Return [X, Y] of the center of cell containing provided text 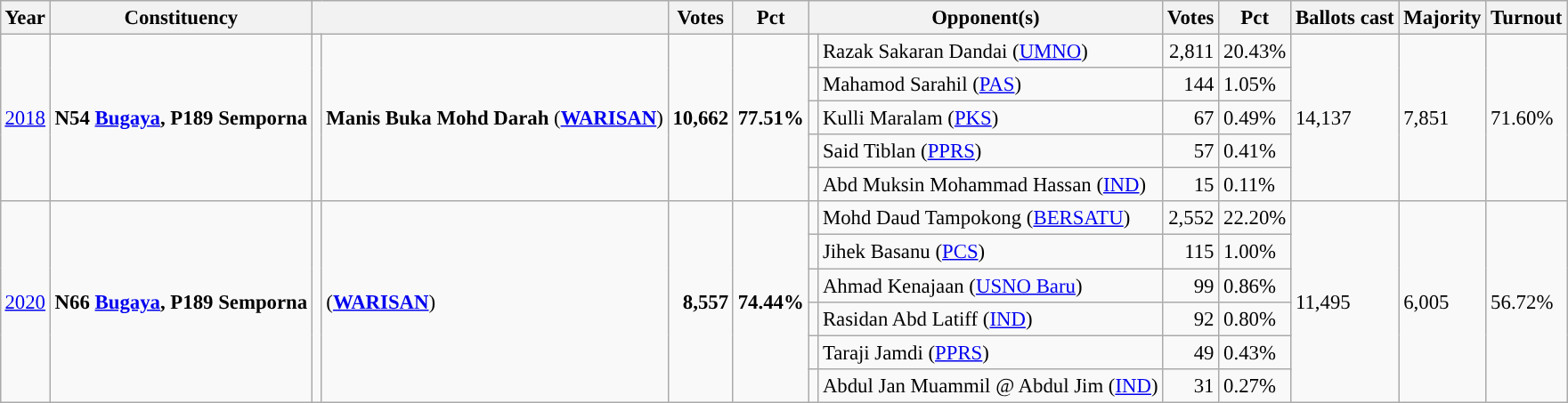
56.72% [1526, 302]
Ballots cast [1345, 18]
14,137 [1345, 117]
71.60% [1526, 117]
20.43% [1255, 51]
0.86% [1255, 286]
57 [1191, 151]
Abd Muksin Mohammad Hassan (IND) [990, 185]
N66 Bugaya, P189 Semporna [181, 302]
0.11% [1255, 185]
Said Tiblan (PPRS) [990, 151]
67 [1191, 118]
Constituency [181, 18]
15 [1191, 185]
Mohd Daud Tampokong (BERSATU) [990, 218]
Abdul Jan Muammil @ Abdul Jim (IND) [990, 385]
1.05% [1255, 85]
Ahmad Kenajaan (USNO Baru) [990, 286]
Opponent(s) [986, 18]
92 [1191, 318]
74.44% [771, 302]
144 [1191, 85]
6,005 [1442, 302]
0.43% [1255, 352]
99 [1191, 286]
Manis Buka Mohd Darah (WARISAN) [495, 117]
0.80% [1255, 318]
0.49% [1255, 118]
8,557 [700, 302]
N54 Bugaya, P189 Semporna [181, 117]
Turnout [1526, 18]
7,851 [1442, 117]
Jihek Basanu (PCS) [990, 252]
115 [1191, 252]
(WARISAN) [495, 302]
2018 [25, 117]
Majority [1442, 18]
Year [25, 18]
11,495 [1345, 302]
0.27% [1255, 385]
31 [1191, 385]
Taraji Jamdi (PPRS) [990, 352]
0.41% [1255, 151]
2020 [25, 302]
2,552 [1191, 218]
10,662 [700, 117]
2,811 [1191, 51]
Mahamod Sarahil (PAS) [990, 85]
Kulli Maralam (PKS) [990, 118]
22.20% [1255, 218]
Rasidan Abd Latiff (IND) [990, 318]
77.51% [771, 117]
Razak Sakaran Dandai (UMNO) [990, 51]
1.00% [1255, 252]
49 [1191, 352]
